Identify which cell holds the provided text, then report its (x, y) central coordinate. 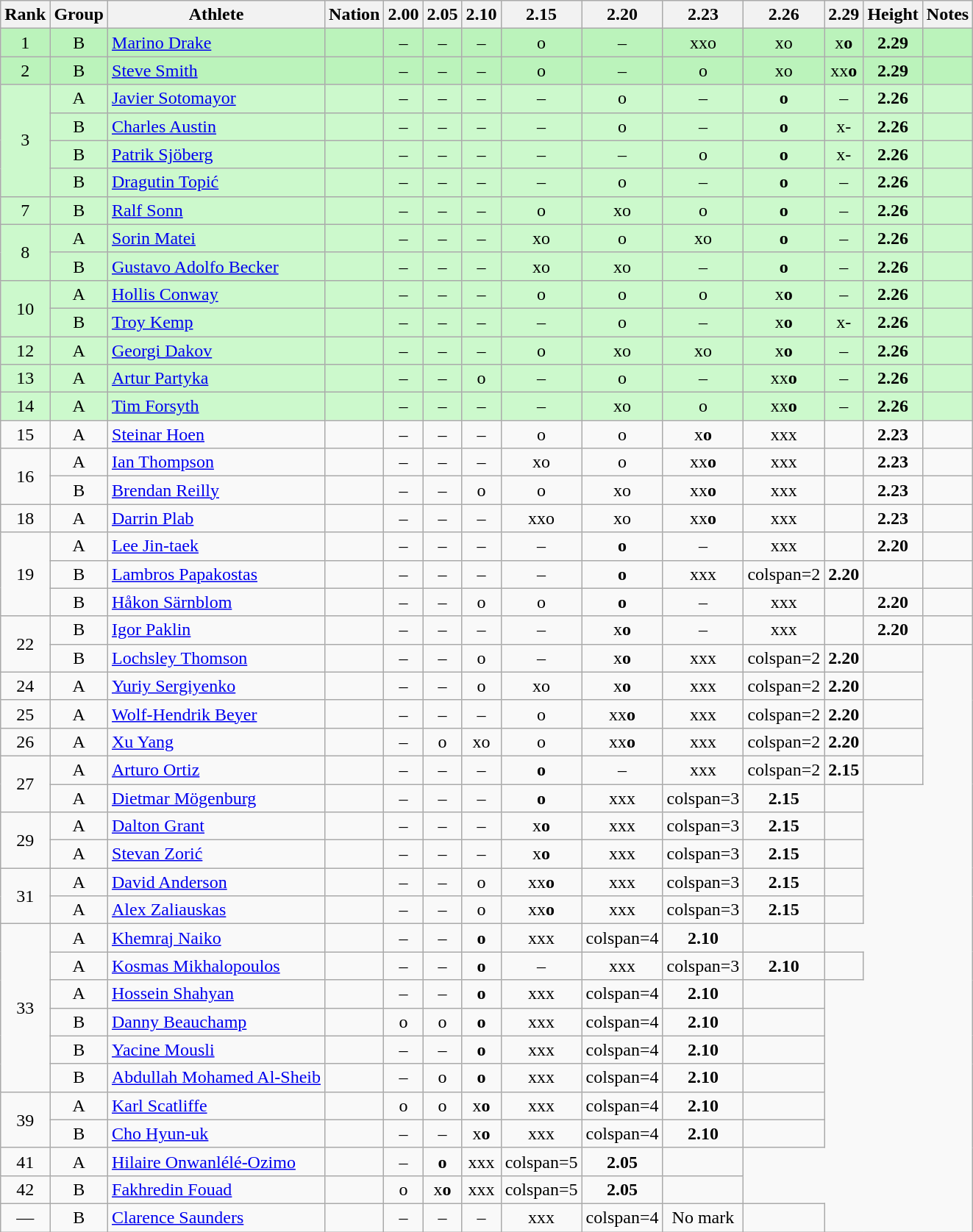
— (25, 1217)
Steve Smith (216, 71)
Troy Kemp (216, 322)
Wolf-Hendrik Beyer (216, 714)
Athlete (216, 15)
Group (79, 15)
Dietmar Mögenburg (216, 798)
Igor Paklin (216, 630)
19 (25, 574)
David Anderson (216, 882)
Xu Yang (216, 742)
Brendan Reilly (216, 490)
Yuriy Sergiyenko (216, 686)
Arturo Ortiz (216, 770)
Steinar Hoen (216, 434)
Charles Austin (216, 126)
14 (25, 407)
39 (25, 1120)
Lochsley Thomson (216, 658)
Kosmas Mikhalopoulos (216, 966)
Javier Sotomayor (216, 99)
Dalton Grant (216, 826)
18 (25, 518)
27 (25, 784)
Hilaire Onwanlélé-Ozimo (216, 1161)
1 (25, 43)
Danny Beauchamp (216, 1022)
10 (25, 308)
42 (25, 1189)
Nation (354, 15)
Height (893, 15)
Yacine Mousli (216, 1050)
2 (25, 71)
41 (25, 1161)
Abdullah Mohamed Al-Sheib (216, 1078)
26 (25, 742)
Khemraj Naiko (216, 938)
No mark (703, 1217)
24 (25, 686)
Clarence Saunders (216, 1217)
Marino Drake (216, 43)
13 (25, 379)
Hollis Conway (216, 294)
Håkon Särnblom (216, 602)
Georgi Dakov (216, 351)
Alex Zaliauskas (216, 910)
Stevan Zorić (216, 854)
Patrik Sjöberg (216, 154)
25 (25, 714)
Notes (947, 15)
Cho Hyun-uk (216, 1133)
Fakhredin Fouad (216, 1189)
16 (25, 476)
Hossein Shahyan (216, 994)
Lee Jin-taek (216, 546)
Ian Thompson (216, 462)
Karl Scatliffe (216, 1106)
Tim Forsyth (216, 407)
2.00 (403, 15)
15 (25, 434)
Lambros Papakostas (216, 574)
Dragutin Topić (216, 182)
Artur Partyka (216, 379)
22 (25, 644)
12 (25, 351)
7 (25, 210)
3 (25, 140)
Ralf Sonn (216, 210)
33 (25, 1008)
Gustavo Adolfo Becker (216, 266)
Darrin Plab (216, 518)
8 (25, 252)
31 (25, 896)
Rank (25, 15)
Sorin Matei (216, 238)
29 (25, 840)
